Detect which cell encompasses the target text, then output its (x, y) center coordinate. 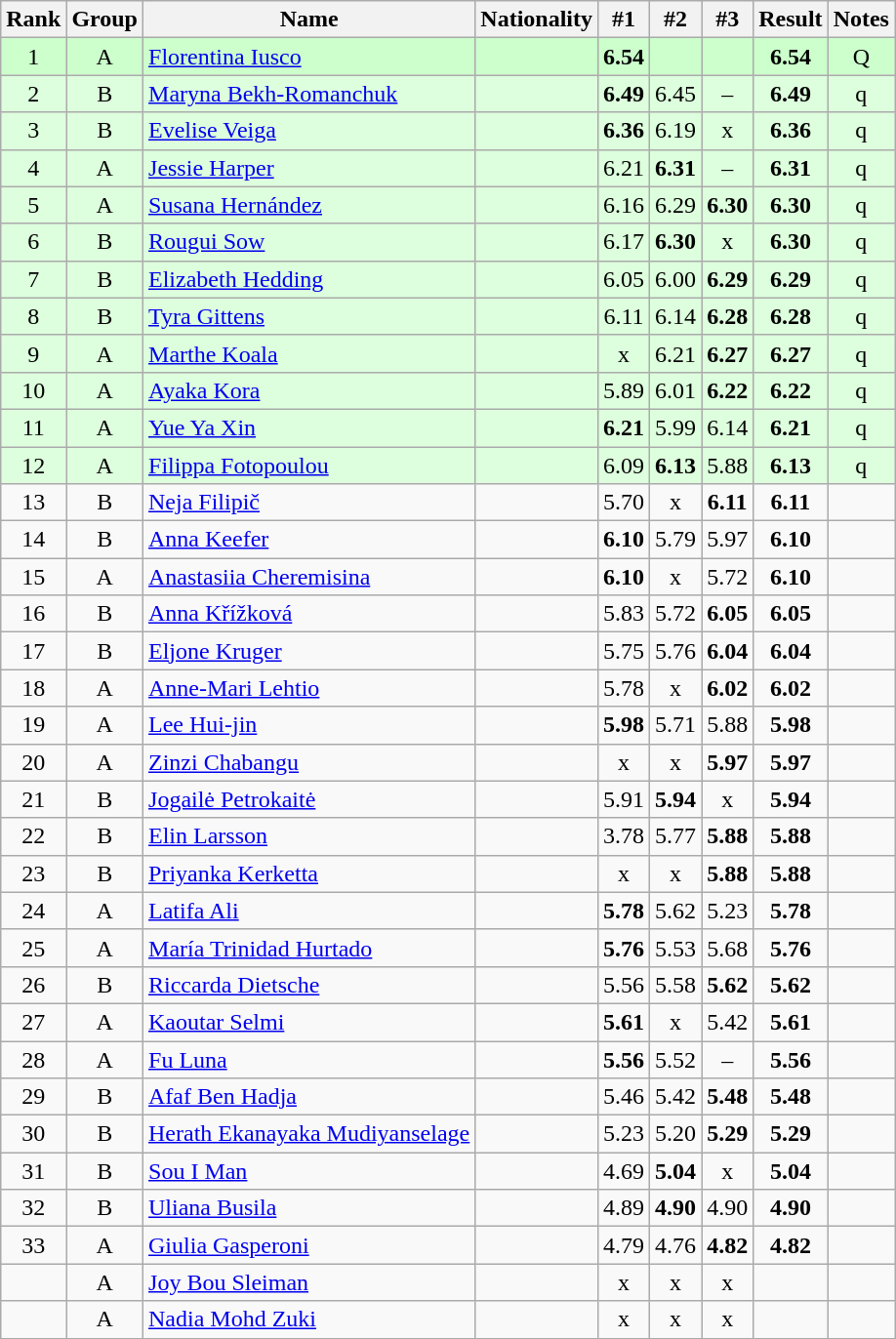
5.91 (625, 799)
Latifa Ali (309, 911)
Lee Hui-jin (309, 725)
Anastasiia Cheremisina (309, 577)
17 (33, 651)
11 (33, 427)
5.71 (675, 725)
19 (33, 725)
Nationality (537, 20)
Anna Keefer (309, 540)
5.89 (625, 390)
5.20 (675, 1134)
1 (33, 57)
Name (309, 20)
5 (33, 205)
Yue Ya Xin (309, 427)
4.79 (625, 1245)
4 (33, 168)
5.75 (625, 651)
Neja Filipič (309, 503)
Q (861, 57)
Nadia Mohd Zuki (309, 1319)
2 (33, 94)
5.68 (728, 948)
Herath Ekanayaka Mudiyanselage (309, 1134)
Priyanka Kerketta (309, 873)
#2 (675, 20)
6.45 (675, 94)
21 (33, 799)
22 (33, 836)
24 (33, 911)
Zinzi Chabangu (309, 762)
#3 (728, 20)
13 (33, 503)
Riccarda Dietsche (309, 985)
Marthe Koala (309, 353)
5.53 (675, 948)
31 (33, 1171)
María Trinidad Hurtado (309, 948)
5.83 (625, 614)
Evelise Veiga (309, 131)
Joy Bou Sleiman (309, 1282)
#1 (625, 20)
Jessie Harper (309, 168)
Eljone Kruger (309, 651)
Florentina Iusco (309, 57)
Anne-Mari Lehtio (309, 688)
Kaoutar Selmi (309, 1022)
7 (33, 279)
Elin Larsson (309, 836)
Rougui Sow (309, 242)
25 (33, 948)
18 (33, 688)
30 (33, 1134)
4.69 (625, 1171)
16 (33, 614)
20 (33, 762)
6.16 (625, 205)
8 (33, 316)
Maryna Bekh-Romanchuk (309, 94)
28 (33, 1059)
4.76 (675, 1245)
Rank (33, 20)
Jogailė Petrokaitė (309, 799)
4.89 (625, 1208)
5.99 (675, 427)
6.19 (675, 131)
10 (33, 390)
5.79 (675, 540)
26 (33, 985)
29 (33, 1097)
3.78 (625, 836)
6.00 (675, 279)
Group (105, 20)
23 (33, 873)
14 (33, 540)
5.58 (675, 985)
Afaf Ben Hadja (309, 1097)
Fu Luna (309, 1059)
32 (33, 1208)
6.01 (675, 390)
Susana Hernández (309, 205)
6.09 (625, 466)
5.52 (675, 1059)
5.77 (675, 836)
Anna Křížková (309, 614)
12 (33, 466)
6.17 (625, 242)
Ayaka Kora (309, 390)
6 (33, 242)
15 (33, 577)
Uliana Busila (309, 1208)
Sou I Man (309, 1171)
5.70 (625, 503)
5.46 (625, 1097)
Result (791, 20)
3 (33, 131)
Tyra Gittens (309, 316)
Filippa Fotopoulou (309, 466)
Notes (861, 20)
33 (33, 1245)
Giulia Gasperoni (309, 1245)
9 (33, 353)
Elizabeth Hedding (309, 279)
27 (33, 1022)
